Return (x, y) of the center of cell containing provided text 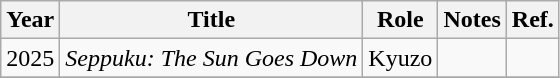
Ref. (532, 20)
2025 (30, 58)
Notes (472, 20)
Year (30, 20)
Title (212, 20)
Kyuzo (400, 58)
Seppuku: The Sun Goes Down (212, 58)
Role (400, 20)
